Detect which cell encompasses the target text, then output its [X, Y] center coordinate. 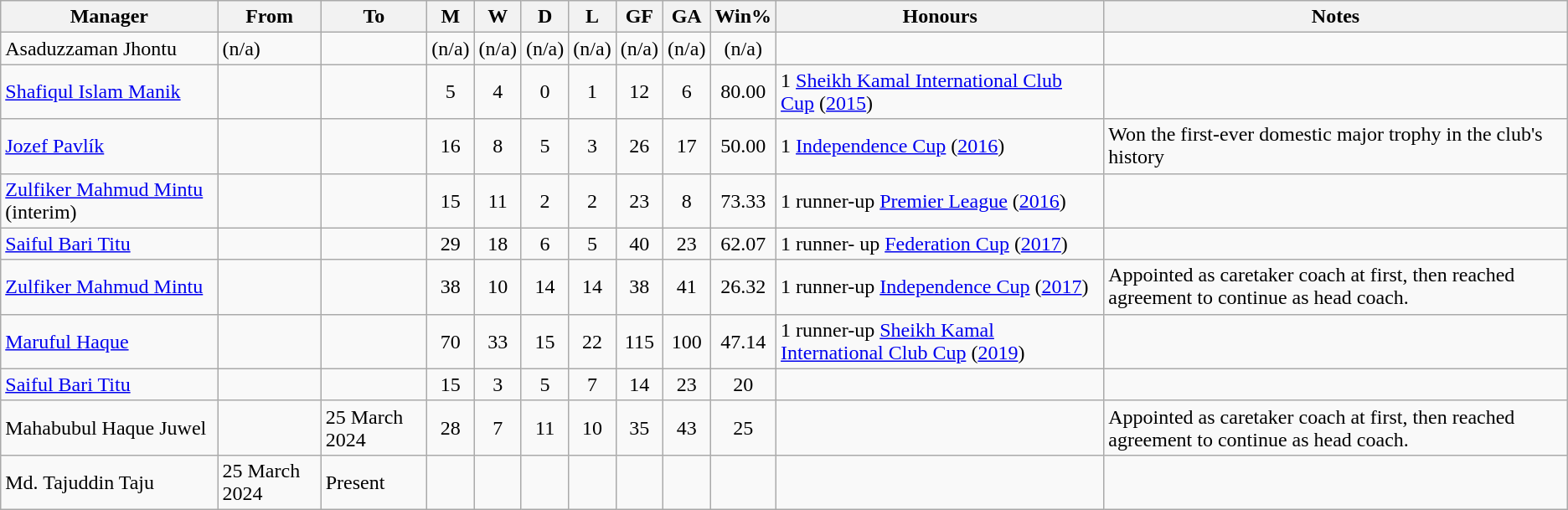
62.07 [744, 244]
43 [687, 427]
To [374, 17]
12 [639, 92]
Zulfiker Mahmud Mintu (interim) [109, 201]
26 [639, 146]
1 Independence Cup (2016) [940, 146]
0 [544, 92]
18 [498, 244]
Manager [109, 17]
Md. Tajuddin Taju [109, 482]
Honours [940, 17]
115 [639, 342]
1 Sheikh Kamal International Club Cup (2015) [940, 92]
70 [451, 342]
Maruful Haque [109, 342]
1 runner-up Independence Cup (2017) [940, 286]
26.32 [744, 286]
47.14 [744, 342]
Present [374, 482]
28 [451, 427]
W [498, 17]
D [544, 17]
Won the first-ever domestic major trophy in the club's history [1336, 146]
29 [451, 244]
17 [687, 146]
GF [639, 17]
73.33 [744, 201]
16 [451, 146]
40 [639, 244]
50.00 [744, 146]
80.00 [744, 92]
1 [592, 92]
35 [639, 427]
Asaduzzaman Jhontu [109, 49]
1 runner- up Federation Cup (2017) [940, 244]
1 runner-up Sheikh Kamal International Club Cup (2019) [940, 342]
L [592, 17]
41 [687, 286]
1 runner-up Premier League (2016) [940, 201]
20 [744, 384]
Win% [744, 17]
22 [592, 342]
Jozef Pavlík [109, 146]
Mahabubul Haque Juwel [109, 427]
GA [687, 17]
M [451, 17]
Shafiqul Islam Manik [109, 92]
Zulfiker Mahmud Mintu [109, 286]
From [270, 17]
100 [687, 342]
33 [498, 342]
4 [498, 92]
Notes [1336, 17]
25 [744, 427]
